Identify which cell holds the provided text, then report its [X, Y] central coordinate. 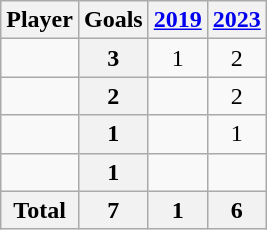
2023 [236, 20]
Total [40, 210]
7 [113, 210]
Goals [113, 20]
3 [113, 58]
2019 [178, 20]
Player [40, 20]
6 [236, 210]
